Extract the [x, y] coordinate from the center of the cell holding the provided text.  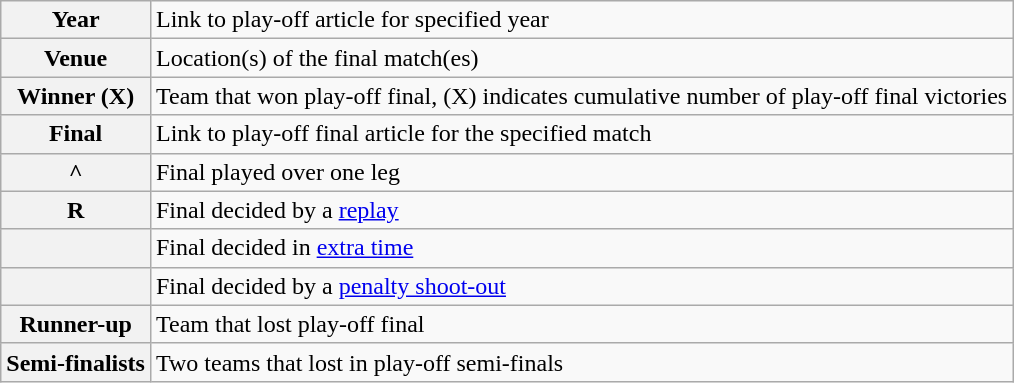
Year [76, 20]
Final played over one leg [581, 172]
Runner-up [76, 324]
Team that lost play-off final [581, 324]
Venue [76, 58]
Final decided by a replay [581, 210]
Final [76, 134]
Final decided by a penalty shoot-out [581, 286]
Semi-finalists [76, 362]
Location(s) of the final match(es) [581, 58]
R [76, 210]
Link to play-off article for specified year [581, 20]
^ [76, 172]
Winner (X) [76, 96]
Final decided in extra time [581, 248]
Two teams that lost in play-off semi-finals [581, 362]
Link to play-off final article for the specified match [581, 134]
Team that won play-off final, (X) indicates cumulative number of play-off final victories [581, 96]
